Extract the (x, y) coordinate from the center of the cell holding the provided text.  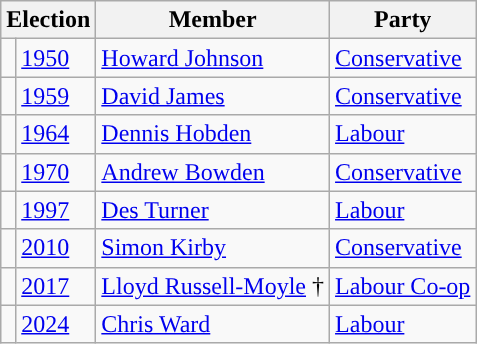
2017 (56, 286)
Chris Ward (213, 324)
Member (213, 20)
1997 (56, 210)
Labour Co-op (403, 286)
1964 (56, 134)
Andrew Bowden (213, 172)
2010 (56, 248)
1950 (56, 58)
2024 (56, 324)
Simon Kirby (213, 248)
Dennis Hobden (213, 134)
Party (403, 20)
David James (213, 96)
Lloyd Russell-Moyle † (213, 286)
1970 (56, 172)
1959 (56, 96)
Des Turner (213, 210)
Election (48, 20)
Howard Johnson (213, 58)
